Provide the (X, Y) coordinate of the cell's center where the given text is located.  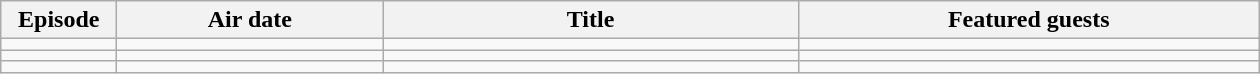
Episode (59, 20)
Featured guests (1028, 20)
Title (590, 20)
Air date (250, 20)
